For the text-containing cell, return its midpoint in (X, Y) coordinate format. 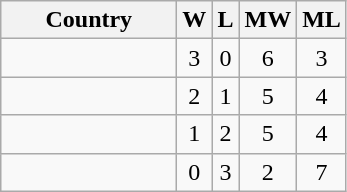
L (226, 20)
Country (89, 20)
MW (268, 20)
6 (268, 58)
7 (322, 172)
W (194, 20)
ML (322, 20)
